Return the (X, Y) coordinate for the center point of the cell that contains the specified text.  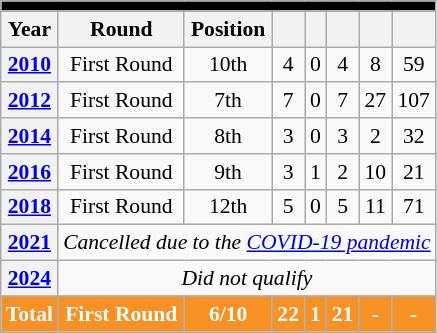
9th (228, 172)
12th (228, 207)
22 (288, 314)
32 (414, 136)
Round (121, 29)
11 (376, 207)
27 (376, 101)
2024 (30, 279)
2016 (30, 172)
Position (228, 29)
8 (376, 65)
2010 (30, 65)
10 (376, 172)
Year (30, 29)
71 (414, 207)
2012 (30, 101)
Cancelled due to the COVID-19 pandemic (247, 243)
8th (228, 136)
6/10 (228, 314)
Total (30, 314)
2021 (30, 243)
2018 (30, 207)
7th (228, 101)
107 (414, 101)
2014 (30, 136)
10th (228, 65)
Did not qualify (247, 279)
59 (414, 65)
